Detect which cell encompasses the target text, then output its (x, y) center coordinate. 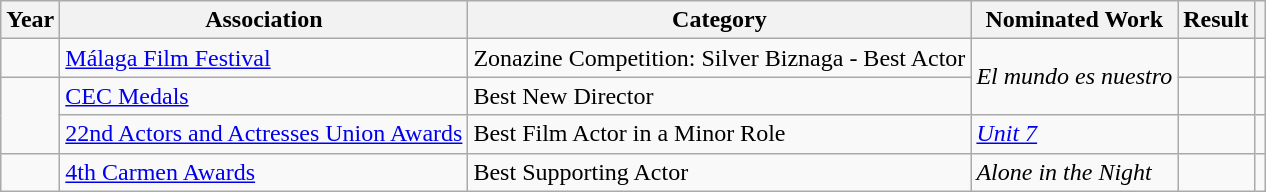
4th Carmen Awards (264, 172)
Association (264, 20)
Best Supporting Actor (720, 172)
Result (1216, 20)
Best New Director (720, 96)
Alone in the Night (1074, 172)
Best Film Actor in a Minor Role (720, 134)
Category (720, 20)
CEC Medals (264, 96)
Unit 7 (1074, 134)
Year (30, 20)
Nominated Work (1074, 20)
22nd Actors and Actresses Union Awards (264, 134)
Málaga Film Festival (264, 58)
Zonazine Competition: Silver Biznaga - Best Actor (720, 58)
El mundo es nuestro (1074, 77)
